Return [X, Y] of the center of cell containing provided text 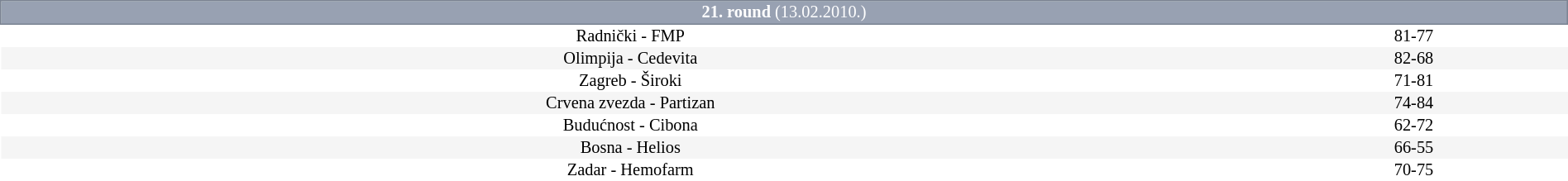
Zagreb - Široki [630, 81]
81-77 [1414, 36]
Crvena zvezda - Partizan [630, 102]
71-81 [1414, 81]
70-75 [1414, 170]
66-55 [1414, 147]
Olimpija - Cedevita [630, 58]
Radnički - FMP [630, 36]
Zadar - Hemofarm [630, 170]
Budućnost - Cibona [630, 126]
82-68 [1414, 58]
62-72 [1414, 126]
74-84 [1414, 102]
Bosna - Helios [630, 147]
21. round (13.02.2010.) [784, 12]
